Extract the (X, Y) coordinate from the center of the cell holding the provided text.  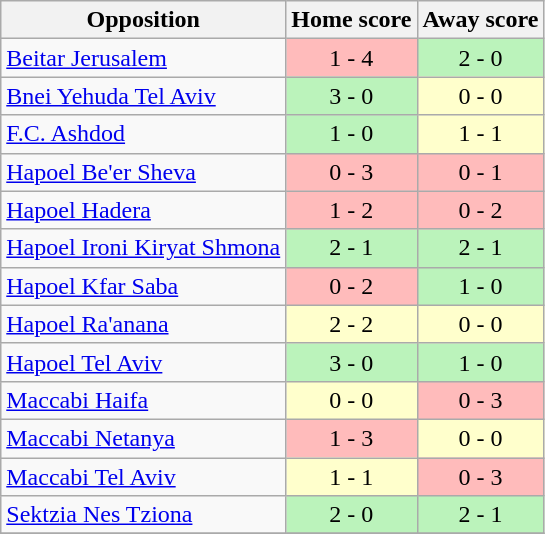
1 - 3 (352, 438)
Bnei Yehuda Tel Aviv (144, 96)
Away score (480, 20)
Hapoel Ra'anana (144, 324)
Home score (352, 20)
2 - 2 (352, 324)
Sektzia Nes Tziona (144, 515)
Hapoel Kfar Saba (144, 286)
F.C. Ashdod (144, 134)
Hapoel Ironi Kiryat Shmona (144, 248)
1 - 4 (352, 58)
0 - 1 (480, 172)
Maccabi Haifa (144, 400)
1 - 2 (352, 210)
Maccabi Netanya (144, 438)
Maccabi Tel Aviv (144, 477)
Hapoel Be'er Sheva (144, 172)
Opposition (144, 20)
Hapoel Hadera (144, 210)
Beitar Jerusalem (144, 58)
Hapoel Tel Aviv (144, 362)
